For the text-containing cell, return its midpoint in [X, Y] coordinate format. 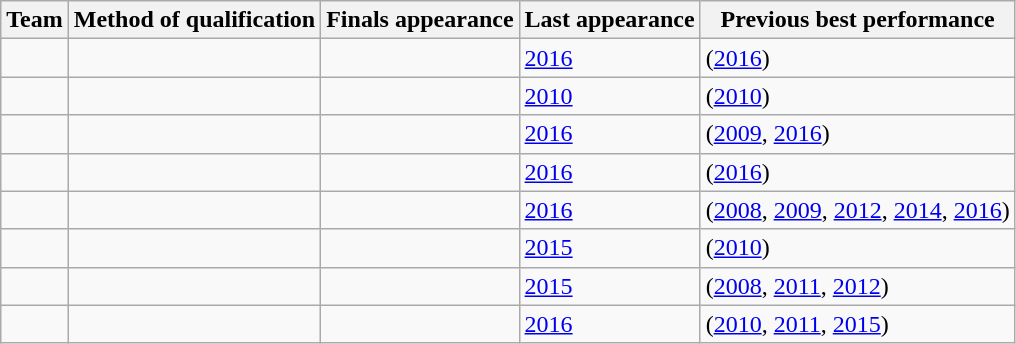
Last appearance [610, 20]
2010 [610, 96]
Team [35, 20]
(2008, 2009, 2012, 2014, 2016) [858, 210]
Method of qualification [194, 20]
Finals appearance [420, 20]
(2010, 2011, 2015) [858, 324]
Previous best performance [858, 20]
(2008, 2011, 2012) [858, 286]
(2009, 2016) [858, 134]
